Pinpoint the cell where the given text exists, returning its (X, Y) midpoint coordinate. 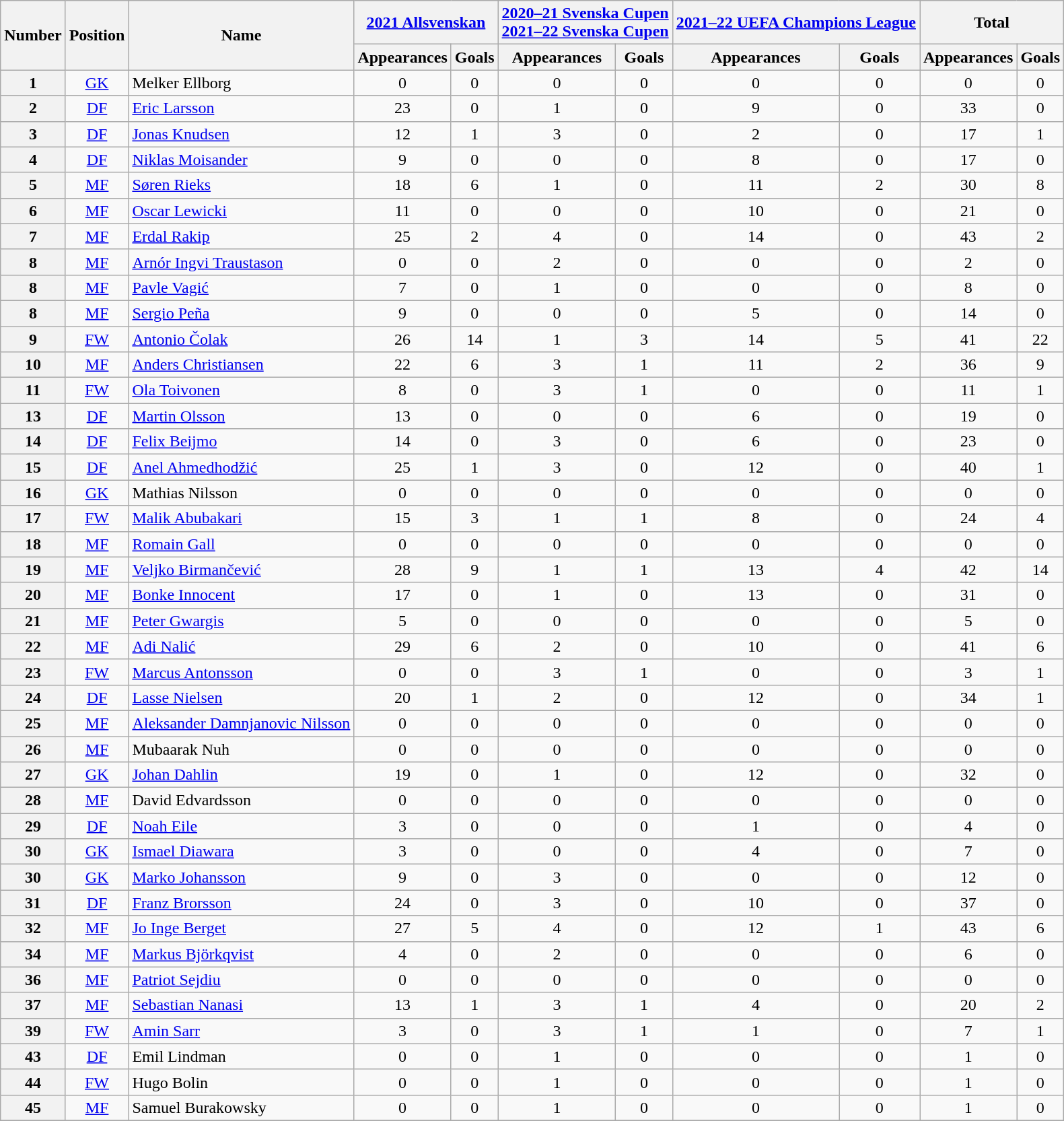
Aleksander Damnjanovic Nilsson (241, 723)
Number (33, 35)
Felix Beijmo (241, 442)
39 (33, 1031)
Mathias Nilsson (241, 493)
Romain Gall (241, 544)
Samuel Burakowsky (241, 1108)
Ismael Diawara (241, 852)
David Edvardsson (241, 801)
Sergio Peña (241, 313)
Niklas Moisander (241, 160)
Søren Rieks (241, 185)
Markus Björkqvist (241, 954)
16 (33, 493)
Anders Christiansen (241, 365)
Patriot Sejdiu (241, 980)
2021–22 UEFA Champions League (795, 23)
Total (991, 23)
Lasse Nielsen (241, 698)
Arnór Ingvi Traustason (241, 262)
Pavle Vagić (241, 287)
Martin Olsson (241, 416)
33 (968, 108)
Anel Ahmedhodžić (241, 467)
Franz Brorsson (241, 903)
Name (241, 35)
Jo Inge Berget (241, 928)
Antonio Čolak (241, 339)
2020–21 Svenska Cupen2021–22 Svenska Cupen (586, 23)
Peter Gwargis (241, 621)
45 (33, 1108)
Hugo Bolin (241, 1082)
Sebastian Nanasi (241, 1005)
Veljko Birmančević (241, 570)
Oscar Lewicki (241, 211)
Mubaarak Nuh (241, 749)
Erdal Rakip (241, 236)
Ola Toivonen (241, 390)
Eric Larsson (241, 108)
Johan Dahlin (241, 775)
Malik Abubakari (241, 518)
Noah Eile (241, 826)
Adi Nalić (241, 646)
40 (968, 467)
2021 Allsvenskan (426, 23)
44 (33, 1082)
Position (97, 35)
42 (968, 570)
Marko Johansson (241, 877)
Amin Sarr (241, 1031)
Melker Ellborg (241, 83)
Bonke Innocent (241, 595)
Emil Lindman (241, 1056)
Jonas Knudsen (241, 134)
Marcus Antonsson (241, 672)
